Return [x, y] of the center of cell containing provided text 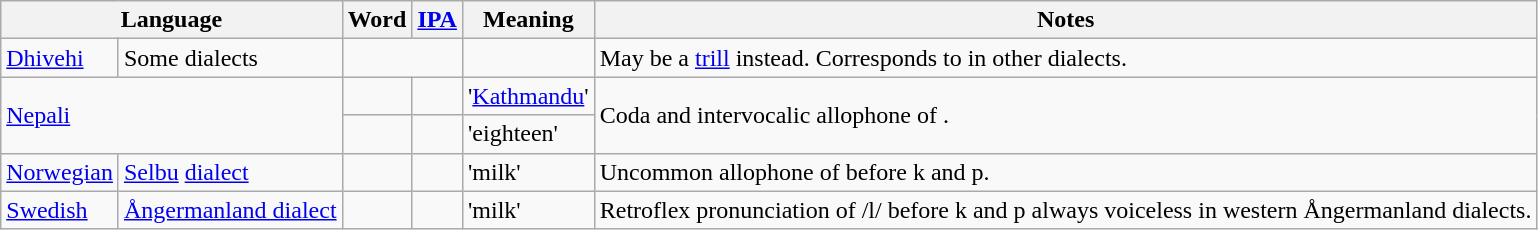
Retroflex pronunciation of /l/ before k and p always voiceless in western Ångermanland dialects. [1066, 210]
Notes [1066, 20]
Language [172, 20]
Word [377, 20]
Ångermanland dialect [230, 210]
May be a trill instead. Corresponds to in other dialects. [1066, 58]
'eighteen' [528, 134]
Norwegian [60, 172]
Some dialects [230, 58]
Meaning [528, 20]
Uncommon allophone of before k and p. [1066, 172]
'Kathmandu' [528, 96]
Swedish [60, 210]
Selbu dialect [230, 172]
Nepali [172, 115]
IPA [438, 20]
Dhivehi [60, 58]
Coda and intervocalic allophone of . [1066, 115]
